Output the (x, y) coordinate of the center of the cell containing the given text.  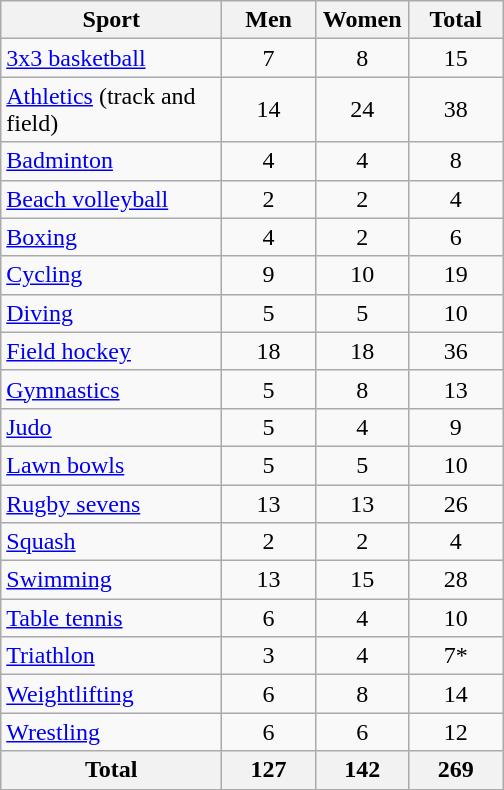
26 (456, 503)
Rugby sevens (112, 503)
12 (456, 732)
36 (456, 351)
7* (456, 656)
19 (456, 275)
Lawn bowls (112, 465)
3 (269, 656)
24 (362, 110)
Table tennis (112, 618)
28 (456, 580)
Judo (112, 427)
3x3 basketball (112, 58)
Boxing (112, 237)
38 (456, 110)
Swimming (112, 580)
269 (456, 770)
Athletics (track and field) (112, 110)
Field hockey (112, 351)
Men (269, 20)
Triathlon (112, 656)
Badminton (112, 161)
7 (269, 58)
Wrestling (112, 732)
Cycling (112, 275)
Diving (112, 313)
Weightlifting (112, 694)
Beach volleyball (112, 199)
Sport (112, 20)
Women (362, 20)
127 (269, 770)
142 (362, 770)
Squash (112, 542)
Gymnastics (112, 389)
